Extract the [x, y] coordinate from the center of the cell holding the provided text.  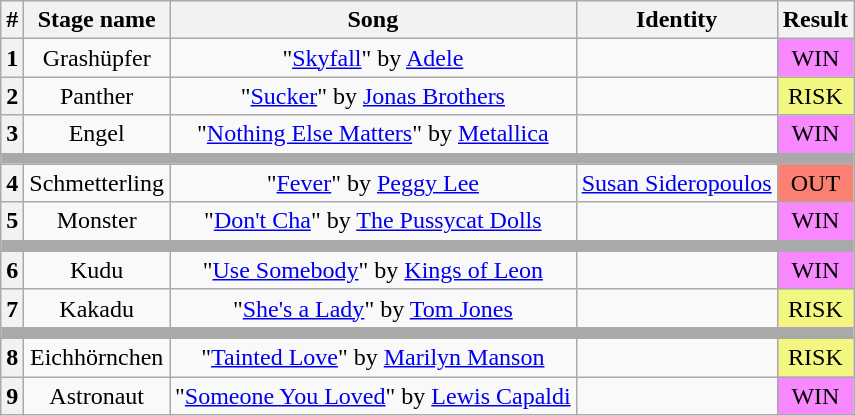
Identity [676, 20]
5 [12, 221]
# [12, 20]
"Don't Cha" by The Pussycat Dolls [374, 221]
6 [12, 270]
"Someone You Loved" by Lewis Capaldi [374, 395]
Monster [97, 221]
8 [12, 357]
Kakadu [97, 308]
Schmetterling [97, 183]
"Fever" by Peggy Lee [374, 183]
"Sucker" by Jonas Brothers [374, 96]
Astronaut [97, 395]
Grashüpfer [97, 58]
"Use Somebody" by Kings of Leon [374, 270]
Eichhörnchen [97, 357]
3 [12, 134]
2 [12, 96]
1 [12, 58]
"Tainted Love" by Marilyn Manson [374, 357]
"Nothing Else Matters" by Metallica [374, 134]
Song [374, 20]
Kudu [97, 270]
7 [12, 308]
9 [12, 395]
Engel [97, 134]
Susan Sideropoulos [676, 183]
Result [815, 20]
Panther [97, 96]
OUT [815, 183]
Stage name [97, 20]
"Skyfall" by Adele [374, 58]
4 [12, 183]
"She's a Lady" by Tom Jones [374, 308]
